Determine the [X, Y] coordinate at the center of the cell enclosing the given text.  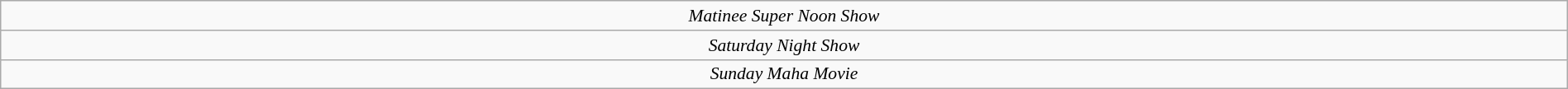
Sunday Maha Movie [784, 74]
Saturday Night Show [784, 45]
Matinee Super Noon Show [784, 16]
